Detect which cell encompasses the target text, then output its [x, y] center coordinate. 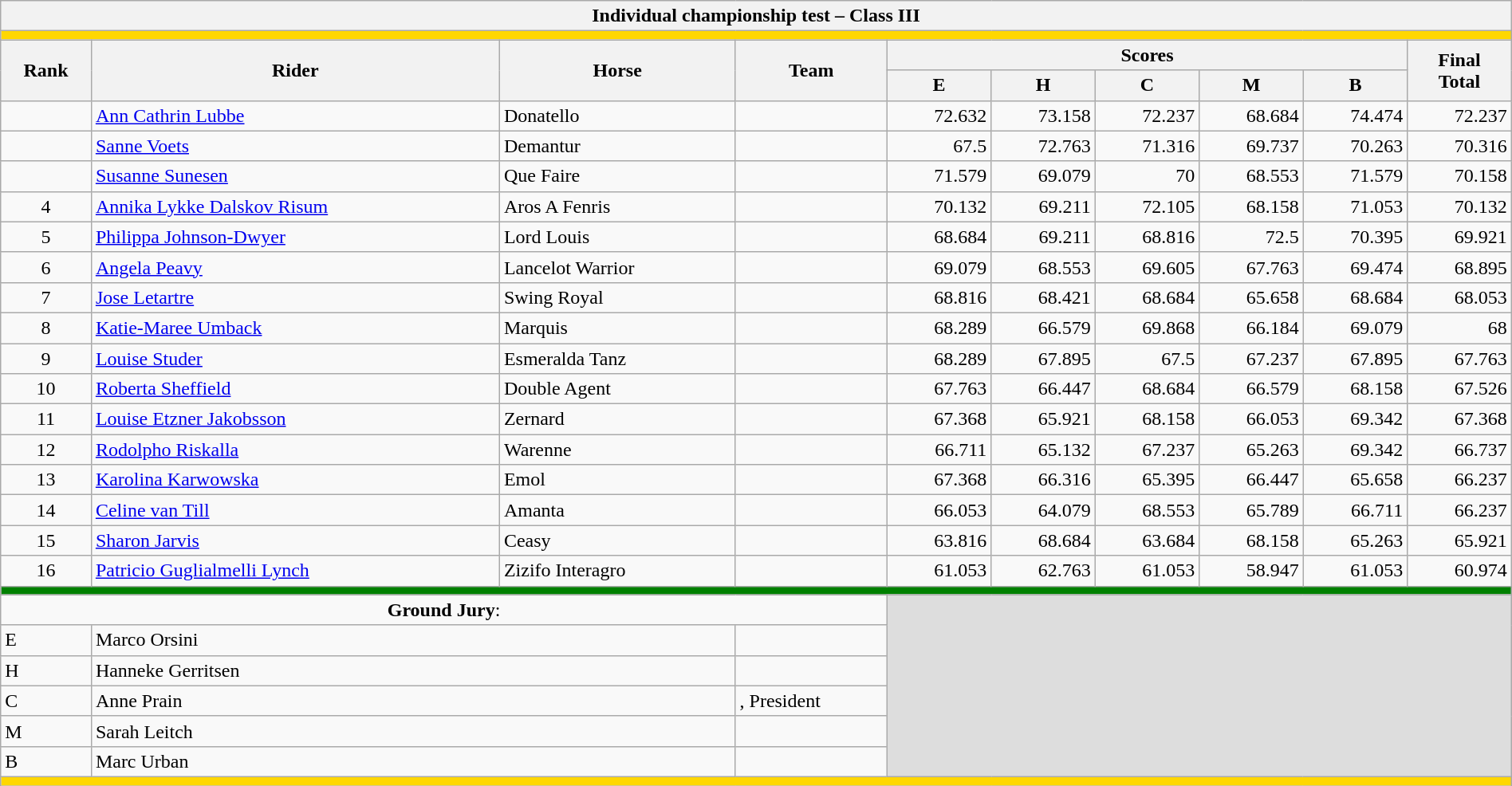
Double Agent [617, 389]
68.053 [1459, 297]
66.184 [1251, 328]
Karolina Karwowska [295, 480]
60.974 [1459, 571]
62.763 [1043, 571]
69.868 [1147, 328]
Celine van Till [295, 510]
Que Faire [617, 176]
7 [46, 297]
8 [46, 328]
70.263 [1355, 146]
Lancelot Warrior [617, 267]
68 [1459, 328]
10 [46, 389]
72.632 [939, 116]
69.737 [1251, 146]
Louise Studer [295, 358]
Angela Peavy [295, 267]
Horse [617, 70]
Ann Cathrin Lubbe [295, 116]
16 [46, 571]
71.316 [1147, 146]
65.132 [1043, 450]
Aros A Fenris [617, 206]
4 [46, 206]
Esmeralda Tanz [617, 358]
73.158 [1043, 116]
Zernard [617, 419]
69.605 [1147, 267]
68.895 [1459, 267]
65.395 [1147, 480]
71.053 [1355, 206]
Sanne Voets [295, 146]
Susanne Sunesen [295, 176]
63.684 [1147, 540]
Anne Prain [413, 701]
11 [46, 419]
69.474 [1355, 267]
9 [46, 358]
68.421 [1043, 297]
Warenne [617, 450]
Hanneke Gerritsen [413, 670]
14 [46, 510]
Emol [617, 480]
Lord Louis [617, 237]
64.079 [1043, 510]
58.947 [1251, 571]
Amanta [617, 510]
65.789 [1251, 510]
69.921 [1459, 237]
Philippa Johnson-Dwyer [295, 237]
Marco Orsini [413, 640]
Ground Jury: [444, 610]
Roberta Sheffield [295, 389]
Individual championship test – Class III [756, 16]
70.158 [1459, 176]
13 [46, 480]
5 [46, 237]
67.526 [1459, 389]
Demantur [617, 146]
Donatello [617, 116]
, President [811, 701]
70.395 [1355, 237]
Sharon Jarvis [295, 540]
Team [811, 70]
Sarah Leitch [413, 731]
66.316 [1043, 480]
Zizifo Interagro [617, 571]
Louise Etzner Jakobsson [295, 419]
Katie-Maree Umback [295, 328]
72.763 [1043, 146]
6 [46, 267]
72.105 [1147, 206]
Marc Urban [413, 761]
Rank [46, 70]
Ceasy [617, 540]
Patricio Guglialmelli Lynch [295, 571]
12 [46, 450]
66.737 [1459, 450]
74.474 [1355, 116]
70.316 [1459, 146]
15 [46, 540]
70 [1147, 176]
Rider [295, 70]
Jose Letartre [295, 297]
Marquis [617, 328]
Swing Royal [617, 297]
FinalTotal [1459, 70]
72.5 [1251, 237]
Rodolpho Riskalla [295, 450]
Scores [1147, 55]
63.816 [939, 540]
Annika Lykke Dalskov Risum [295, 206]
